Locate the cell with the specified text and output its (x, y) center coordinate. 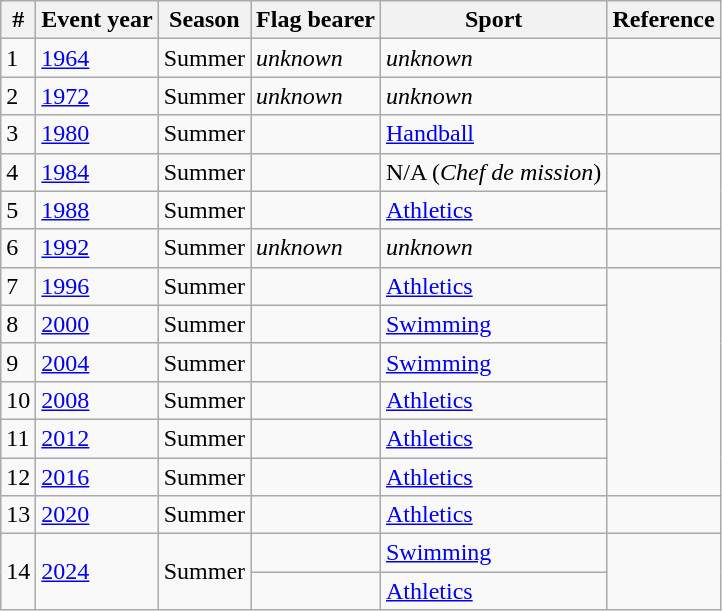
1972 (97, 96)
6 (18, 248)
Handball (493, 134)
Flag bearer (316, 20)
2008 (97, 400)
4 (18, 172)
2024 (97, 572)
12 (18, 477)
8 (18, 324)
1992 (97, 248)
13 (18, 515)
3 (18, 134)
N/A (Chef de mission) (493, 172)
1964 (97, 58)
Season (204, 20)
Reference (664, 20)
5 (18, 210)
2012 (97, 438)
2020 (97, 515)
1984 (97, 172)
9 (18, 362)
2000 (97, 324)
1980 (97, 134)
7 (18, 286)
2016 (97, 477)
Sport (493, 20)
1996 (97, 286)
11 (18, 438)
2 (18, 96)
2004 (97, 362)
10 (18, 400)
1988 (97, 210)
1 (18, 58)
Event year (97, 20)
# (18, 20)
14 (18, 572)
